Determine the (x, y) coordinate at the center of the cell enclosing the given text.  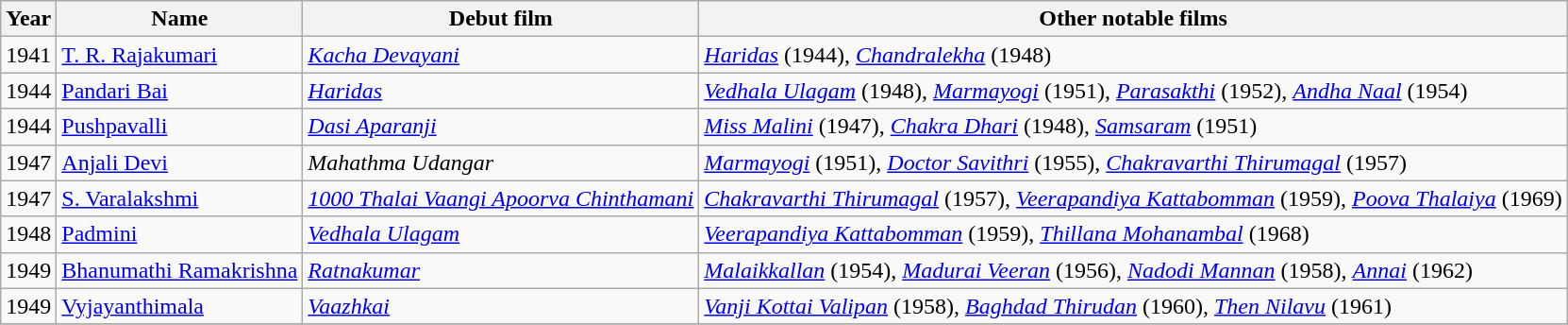
Chakravarthi Thirumagal (1957), Veerapandiya Kattabomman (1959), Poova Thalaiya (1969) (1133, 198)
Ratnakumar (501, 270)
Pandari Bai (179, 91)
Debut film (501, 19)
Vedhala Ulagam (1948), Marmayogi (1951), Parasakthi (1952), Andha Naal (1954) (1133, 91)
Haridas (1944), Chandralekha (1948) (1133, 55)
1941 (28, 55)
T. R. Rajakumari (179, 55)
Vedhala Ulagam (501, 234)
Veerapandiya Kattabomman (1959), Thillana Mohanambal (1968) (1133, 234)
Other notable films (1133, 19)
1948 (28, 234)
Miss Malini (1947), Chakra Dhari (1948), Samsaram (1951) (1133, 127)
S. Varalakshmi (179, 198)
Vanji Kottai Valipan (1958), Baghdad Thirudan (1960), Then Nilavu (1961) (1133, 306)
Bhanumathi Ramakrishna (179, 270)
Malaikkallan (1954), Madurai Veeran (1956), Nadodi Mannan (1958), Annai (1962) (1133, 270)
Kacha Devayani (501, 55)
1000 Thalai Vaangi Apoorva Chinthamani (501, 198)
Vaazhkai (501, 306)
Name (179, 19)
Haridas (501, 91)
Mahathma Udangar (501, 162)
Pushpavalli (179, 127)
Anjali Devi (179, 162)
Marmayogi (1951), Doctor Savithri (1955), Chakravarthi Thirumagal (1957) (1133, 162)
Dasi Aparanji (501, 127)
Vyjayanthimala (179, 306)
Year (28, 19)
Padmini (179, 234)
